Determine the [x, y] coordinate at the center of the cell enclosing the given text.  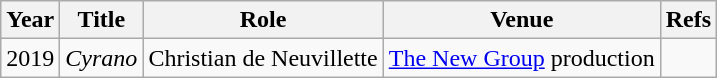
The New Group production [522, 58]
Venue [522, 20]
Year [30, 20]
Role [263, 20]
Title [102, 20]
2019 [30, 58]
Christian de Neuvillette [263, 58]
Refs [688, 20]
Cyrano [102, 58]
